Extract the (X, Y) coordinate from the center of the cell holding the provided text.  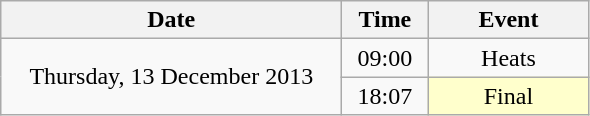
Heats (508, 58)
Thursday, 13 December 2013 (172, 77)
Date (172, 20)
09:00 (385, 58)
Final (508, 96)
Time (385, 20)
18:07 (385, 96)
Event (508, 20)
